From the cell containing the given text, extract its center point as (x, y) coordinate. 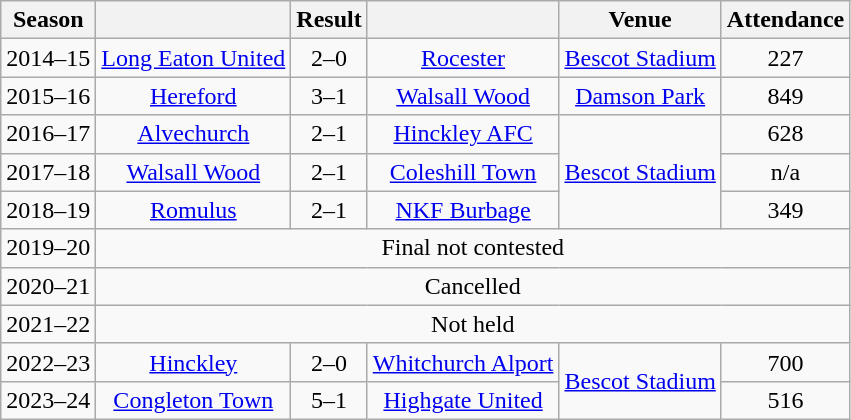
2018–19 (48, 210)
700 (785, 362)
NKF Burbage (463, 210)
Attendance (785, 20)
849 (785, 96)
Result (329, 20)
Whitchurch Alport (463, 362)
Season (48, 20)
2021–22 (48, 324)
Not held (473, 324)
Long Eaton United (194, 58)
Congleton Town (194, 400)
227 (785, 58)
Hinckley (194, 362)
5–1 (329, 400)
2020–21 (48, 286)
2015–16 (48, 96)
Coleshill Town (463, 172)
Alvechurch (194, 134)
Final not contested (473, 248)
2019–20 (48, 248)
Venue (640, 20)
628 (785, 134)
Hinckley AFC (463, 134)
3–1 (329, 96)
516 (785, 400)
2023–24 (48, 400)
Cancelled (473, 286)
2022–23 (48, 362)
Damson Park (640, 96)
Romulus (194, 210)
2017–18 (48, 172)
n/a (785, 172)
Rocester (463, 58)
Hereford (194, 96)
2014–15 (48, 58)
349 (785, 210)
2016–17 (48, 134)
Highgate United (463, 400)
